Output the (x, y) coordinate of the center of the cell containing the given text.  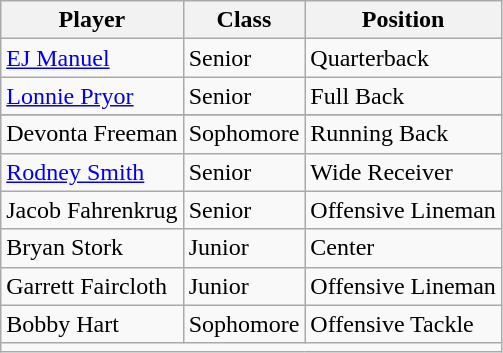
Bobby Hart (92, 324)
Jacob Fahrenkrug (92, 210)
Devonta Freeman (92, 134)
Running Back (404, 134)
Garrett Faircloth (92, 286)
Player (92, 20)
Position (404, 20)
Quarterback (404, 58)
Center (404, 248)
Rodney Smith (92, 172)
Full Back (404, 96)
Class (244, 20)
Wide Receiver (404, 172)
Bryan Stork (92, 248)
EJ Manuel (92, 58)
Offensive Tackle (404, 324)
Lonnie Pryor (92, 96)
